Return the (X, Y) coordinate for the center point of the cell that contains the specified text.  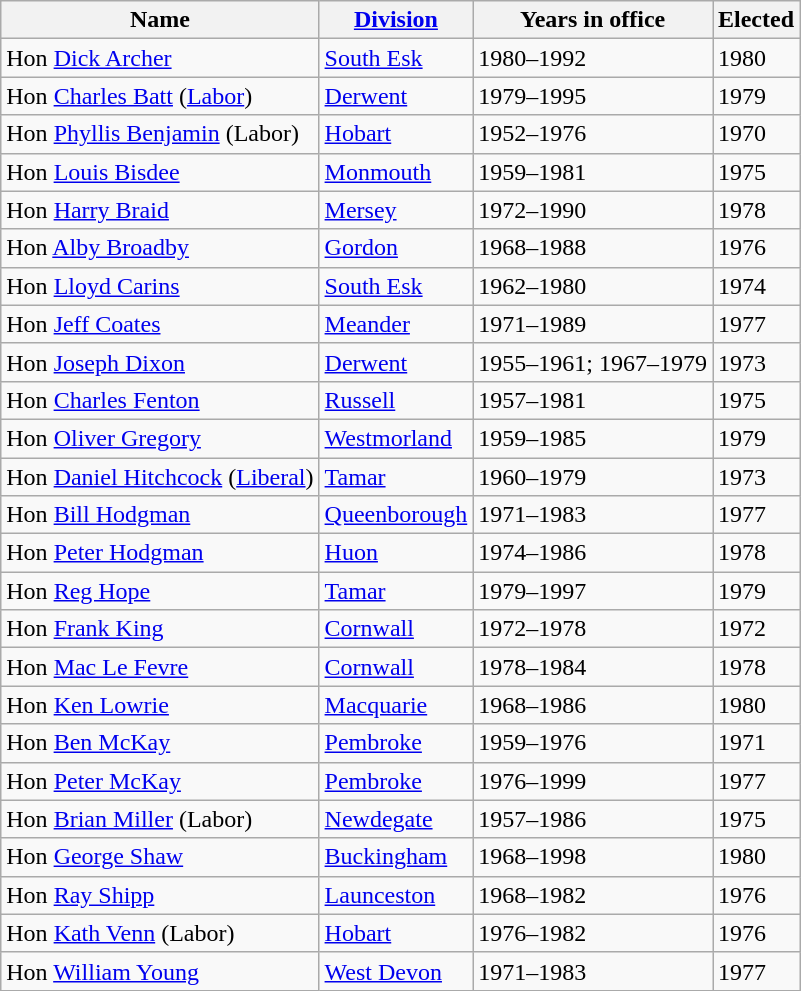
1962–1980 (593, 286)
1976–1999 (593, 781)
Name (160, 20)
1959–1985 (593, 438)
1970 (756, 134)
Meander (396, 324)
1959–1976 (593, 743)
Hon Harry Braid (160, 210)
Hon Bill Hodgman (160, 515)
Hon Mac Le Fevre (160, 667)
Hon William Young (160, 971)
1952–1976 (593, 134)
Years in office (593, 20)
Hon Peter McKay (160, 781)
1972–1978 (593, 629)
1979–1995 (593, 96)
1955–1961; 1967–1979 (593, 362)
1971 (756, 743)
1971–1989 (593, 324)
Elected (756, 20)
Hon Charles Fenton (160, 400)
1980–1992 (593, 58)
1968–1998 (593, 857)
1957–1986 (593, 819)
Division (396, 20)
1959–1981 (593, 172)
Hon Oliver Gregory (160, 438)
Monmouth (396, 172)
1976–1982 (593, 933)
Hon Ray Shipp (160, 895)
Hon Jeff Coates (160, 324)
Hon Dick Archer (160, 58)
Westmorland (396, 438)
Queenborough (396, 515)
Hon Kath Venn (Labor) (160, 933)
Hon Louis Bisdee (160, 172)
Hon Joseph Dixon (160, 362)
1978–1984 (593, 667)
Hon Alby Broadby (160, 248)
Mersey (396, 210)
1960–1979 (593, 477)
Hon Daniel Hitchcock (Liberal) (160, 477)
1968–1988 (593, 248)
Hon Ben McKay (160, 743)
Gordon (396, 248)
Huon (396, 553)
1974 (756, 286)
Launceston (396, 895)
Hon Reg Hope (160, 591)
Russell (396, 400)
Hon Peter Hodgman (160, 553)
Hon Charles Batt (Labor) (160, 96)
Newdegate (396, 819)
Hon Frank King (160, 629)
West Devon (396, 971)
1972–1990 (593, 210)
1968–1986 (593, 705)
Hon Brian Miller (Labor) (160, 819)
1968–1982 (593, 895)
Buckingham (396, 857)
Hon Lloyd Carins (160, 286)
1972 (756, 629)
Macquarie (396, 705)
1979–1997 (593, 591)
Hon Ken Lowrie (160, 705)
Hon Phyllis Benjamin (Labor) (160, 134)
1974–1986 (593, 553)
1957–1981 (593, 400)
Hon George Shaw (160, 857)
